Find where the given text appears and provide that cell's center as (X, Y) coordinate. 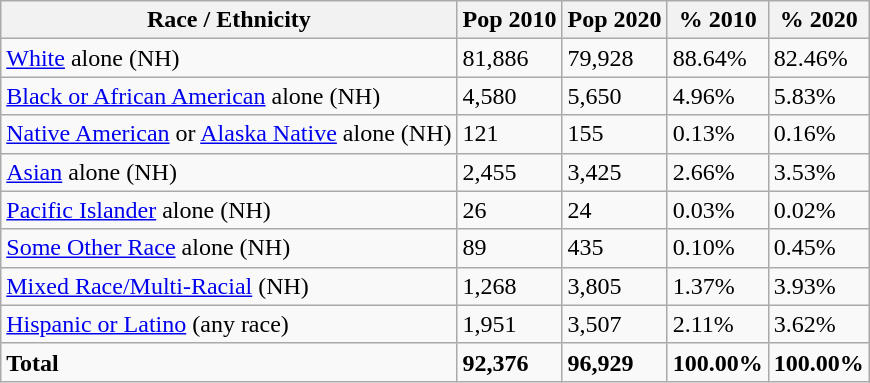
% 2010 (718, 20)
0.13% (718, 134)
Mixed Race/Multi-Racial (NH) (229, 286)
White alone (NH) (229, 58)
Race / Ethnicity (229, 20)
Pop 2020 (614, 20)
24 (614, 210)
2.11% (718, 324)
1,268 (510, 286)
1,951 (510, 324)
0.10% (718, 248)
0.02% (818, 210)
3,425 (614, 172)
3.53% (818, 172)
Pop 2010 (510, 20)
Black or African American alone (NH) (229, 96)
88.64% (718, 58)
3.62% (818, 324)
79,928 (614, 58)
81,886 (510, 58)
3,805 (614, 286)
Some Other Race alone (NH) (229, 248)
2.66% (718, 172)
1.37% (718, 286)
4,580 (510, 96)
5,650 (614, 96)
5.83% (818, 96)
3,507 (614, 324)
0.45% (818, 248)
0.03% (718, 210)
92,376 (510, 362)
4.96% (718, 96)
121 (510, 134)
155 (614, 134)
3.93% (818, 286)
26 (510, 210)
435 (614, 248)
Asian alone (NH) (229, 172)
82.46% (818, 58)
Total (229, 362)
Hispanic or Latino (any race) (229, 324)
2,455 (510, 172)
Native American or Alaska Native alone (NH) (229, 134)
Pacific Islander alone (NH) (229, 210)
89 (510, 248)
0.16% (818, 134)
96,929 (614, 362)
% 2020 (818, 20)
